Capture the cell that displays the provided text and extract its (x, y) central coordinate. 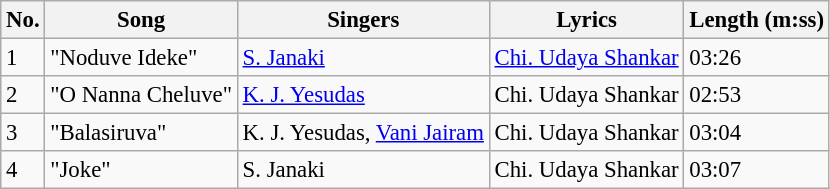
K. J. Yesudas (363, 95)
02:53 (756, 95)
Length (m:ss) (756, 20)
K. J. Yesudas, Vani Jairam (363, 133)
4 (23, 170)
03:07 (756, 170)
3 (23, 133)
03:04 (756, 133)
03:26 (756, 58)
"Joke" (141, 170)
2 (23, 95)
"O Nanna Cheluve" (141, 95)
No. (23, 20)
Singers (363, 20)
Lyrics (586, 20)
"Noduve Ideke" (141, 58)
"Balasiruva" (141, 133)
Song (141, 20)
1 (23, 58)
